Extract the [X, Y] coordinate from the center of the cell holding the provided text.  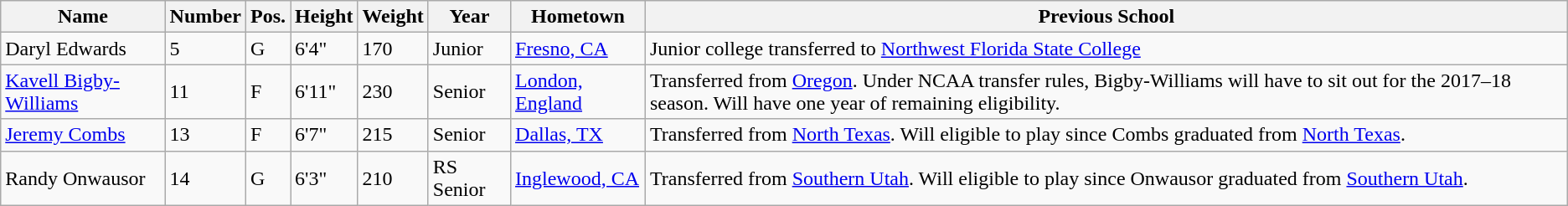
6'7" [324, 135]
Junior [469, 49]
Hometown [578, 17]
Junior college transferred to Northwest Florida State College [1106, 49]
Pos. [268, 17]
6'11" [324, 92]
Jeremy Combs [83, 135]
11 [205, 92]
Dallas, TX [578, 135]
Daryl Edwards [83, 49]
Name [83, 17]
Inglewood, CA [578, 178]
Fresno, CA [578, 49]
Weight [393, 17]
Previous School [1106, 17]
Kavell Bigby-Williams [83, 92]
Number [205, 17]
210 [393, 178]
13 [205, 135]
230 [393, 92]
RS Senior [469, 178]
Transferred from Southern Utah. Will eligible to play since Onwausor graduated from Southern Utah. [1106, 178]
Randy Onwausor [83, 178]
Year [469, 17]
14 [205, 178]
6'3" [324, 178]
215 [393, 135]
6'4" [324, 49]
170 [393, 49]
Height [324, 17]
5 [205, 49]
Transferred from North Texas. Will eligible to play since Combs graduated from North Texas. [1106, 135]
London, England [578, 92]
